Identify which cell holds the provided text, then report its [X, Y] central coordinate. 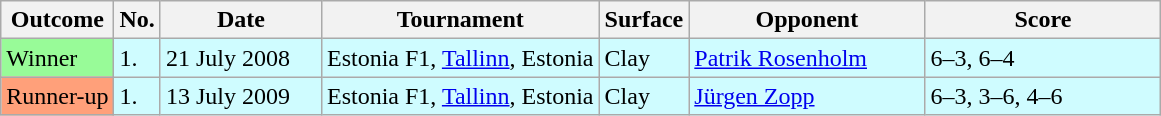
21 July 2008 [240, 58]
Tournament [460, 20]
Winner [58, 58]
Patrik Rosenholm [807, 58]
6–3, 6–4 [1043, 58]
Runner-up [58, 96]
6–3, 3–6, 4–6 [1043, 96]
Outcome [58, 20]
Jürgen Zopp [807, 96]
Surface [644, 20]
No. [137, 20]
13 July 2009 [240, 96]
Opponent [807, 20]
Date [240, 20]
Score [1043, 20]
